Return [X, Y] of the center of cell containing provided text 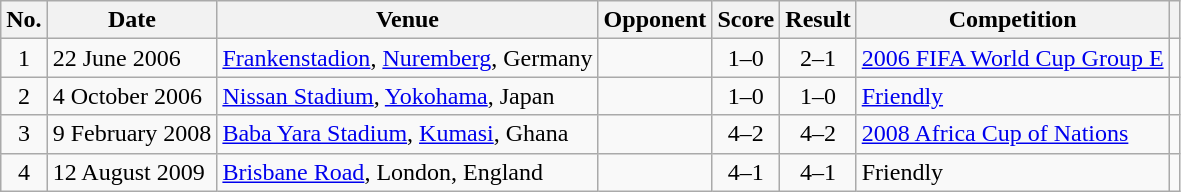
Frankenstadion, Nuremberg, Germany [408, 58]
2008 Africa Cup of Nations [1012, 134]
12 August 2009 [132, 172]
Date [132, 20]
4 [24, 172]
Score [746, 20]
1 [24, 58]
Result [818, 20]
22 June 2006 [132, 58]
Nissan Stadium, Yokohama, Japan [408, 96]
Brisbane Road, London, England [408, 172]
9 February 2008 [132, 134]
2–1 [818, 58]
2006 FIFA World Cup Group E [1012, 58]
Opponent [655, 20]
4 October 2006 [132, 96]
Baba Yara Stadium, Kumasi, Ghana [408, 134]
2 [24, 96]
Competition [1012, 20]
Venue [408, 20]
3 [24, 134]
No. [24, 20]
